Locate the cell with the specified text and output its [X, Y] center coordinate. 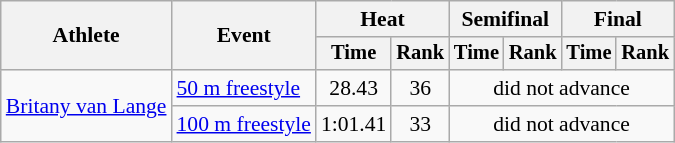
Athlete [86, 36]
33 [420, 124]
1:01.41 [354, 124]
36 [420, 88]
50 m freestyle [244, 88]
100 m freestyle [244, 124]
28.43 [354, 88]
Heat [382, 19]
Event [244, 36]
Semifinal [505, 19]
Britany van Lange [86, 106]
Final [617, 19]
